Find where the given text appears and provide that cell's center as (X, Y) coordinate. 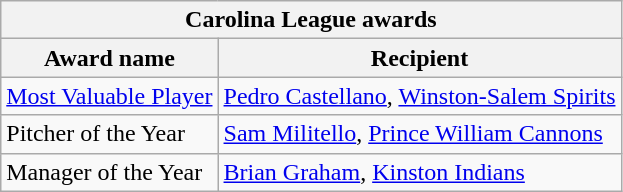
Pitcher of the Year (110, 134)
Recipient (420, 58)
Carolina League awards (311, 20)
Pedro Castellano, Winston-Salem Spirits (420, 96)
Manager of the Year (110, 172)
Most Valuable Player (110, 96)
Sam Militello, Prince William Cannons (420, 134)
Brian Graham, Kinston Indians (420, 172)
Award name (110, 58)
